Output the (x, y) coordinate of the center of the cell containing the given text.  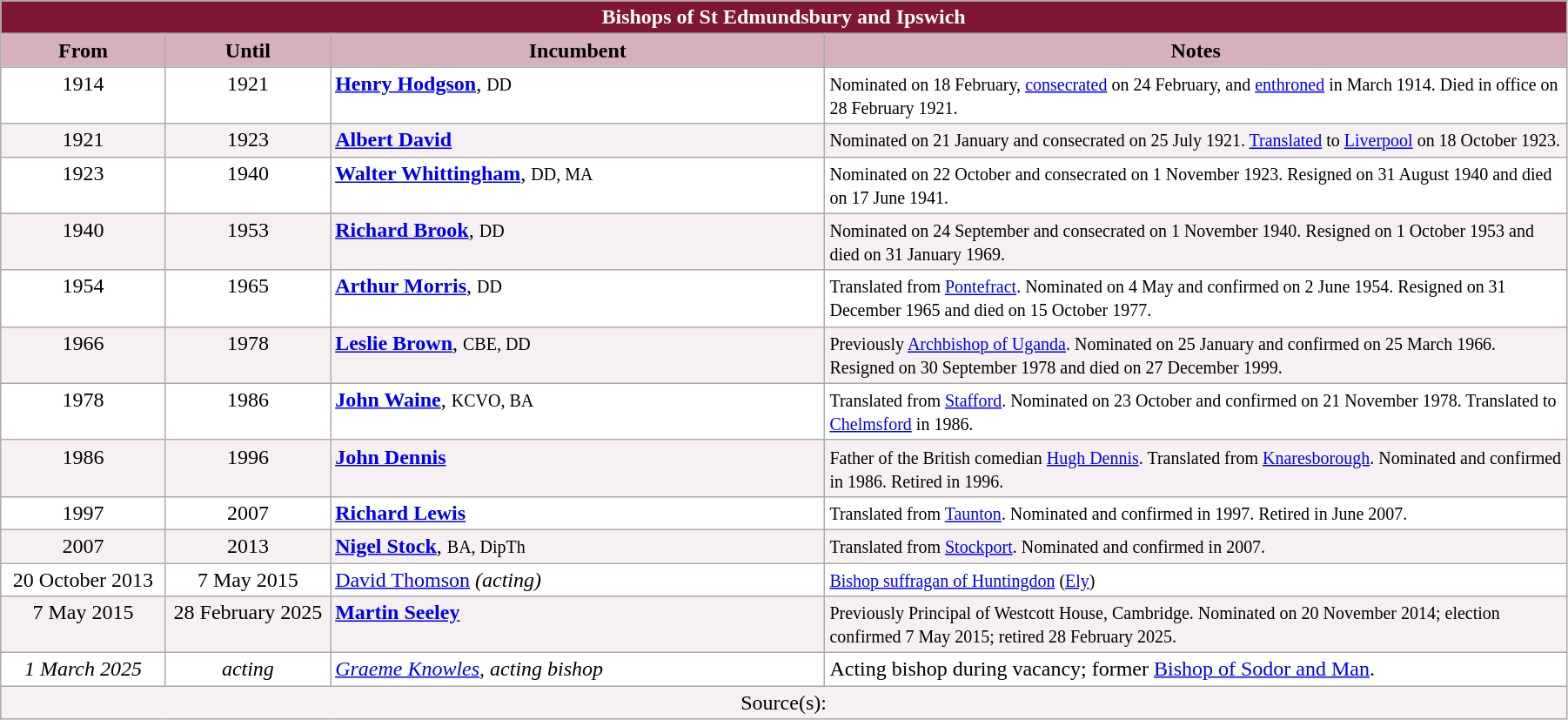
John Waine, KCVO, BA (578, 411)
Graeme Knowles, acting bishop (578, 670)
Translated from Taunton. Nominated and confirmed in 1997. Retired in June 2007. (1196, 513)
Previously Principal of Westcott House, Cambridge. Nominated on 20 November 2014; election confirmed 7 May 2015; retired 28 February 2025. (1196, 625)
1954 (84, 298)
Nigel Stock, BA, DipTh (578, 546)
Martin Seeley (578, 625)
Arthur Morris, DD (578, 298)
John Dennis (578, 468)
Bishops of St Edmundsbury and Ipswich (784, 17)
David Thomson (acting) (578, 579)
Source(s): (784, 703)
Bishop suffragan of Huntingdon (Ely) (1196, 579)
20 October 2013 (84, 579)
1 March 2025 (84, 670)
Leslie Brown, CBE, DD (578, 355)
Translated from Stockport. Nominated and confirmed in 2007. (1196, 546)
1966 (84, 355)
From (84, 50)
Albert David (578, 140)
Richard Brook, DD (578, 242)
Translated from Stafford. Nominated on 23 October and confirmed on 21 November 1978. Translated to Chelmsford in 1986. (1196, 411)
Previously Archbishop of Uganda. Nominated on 25 January and confirmed on 25 March 1966. Resigned on 30 September 1978 and died on 27 December 1999. (1196, 355)
Acting bishop during vacancy; former Bishop of Sodor and Man. (1196, 670)
1965 (247, 298)
Father of the British comedian Hugh Dennis. Translated from Knaresborough. Nominated and confirmed in 1986. Retired in 1996. (1196, 468)
1953 (247, 242)
Richard Lewis (578, 513)
1997 (84, 513)
2013 (247, 546)
Nominated on 18 February, consecrated on 24 February, and enthroned in March 1914. Died in office on 28 February 1921. (1196, 96)
Incumbent (578, 50)
1914 (84, 96)
Notes (1196, 50)
Nominated on 22 October and consecrated on 1 November 1923. Resigned on 31 August 1940 and died on 17 June 1941. (1196, 185)
1996 (247, 468)
Nominated on 21 January and consecrated on 25 July 1921. Translated to Liverpool on 18 October 1923. (1196, 140)
Nominated on 24 September and consecrated on 1 November 1940. Resigned on 1 October 1953 and died on 31 January 1969. (1196, 242)
Translated from Pontefract. Nominated on 4 May and confirmed on 2 June 1954. Resigned on 31 December 1965 and died on 15 October 1977. (1196, 298)
28 February 2025 (247, 625)
acting (247, 670)
Until (247, 50)
Henry Hodgson, DD (578, 96)
Walter Whittingham, DD, MA (578, 185)
